Extract the (X, Y) coordinate from the center of the cell holding the provided text.  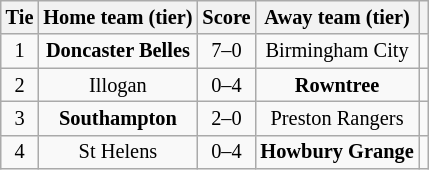
Birmingham City (336, 51)
Howbury Grange (336, 152)
2–0 (226, 118)
4 (20, 152)
Doncaster Belles (118, 51)
2 (20, 85)
Tie (20, 17)
1 (20, 51)
Preston Rangers (336, 118)
Away team (tier) (336, 17)
7–0 (226, 51)
Rowntree (336, 85)
Score (226, 17)
3 (20, 118)
Southampton (118, 118)
Illogan (118, 85)
St Helens (118, 152)
Home team (tier) (118, 17)
